Return (x, y) of the center of cell containing provided text 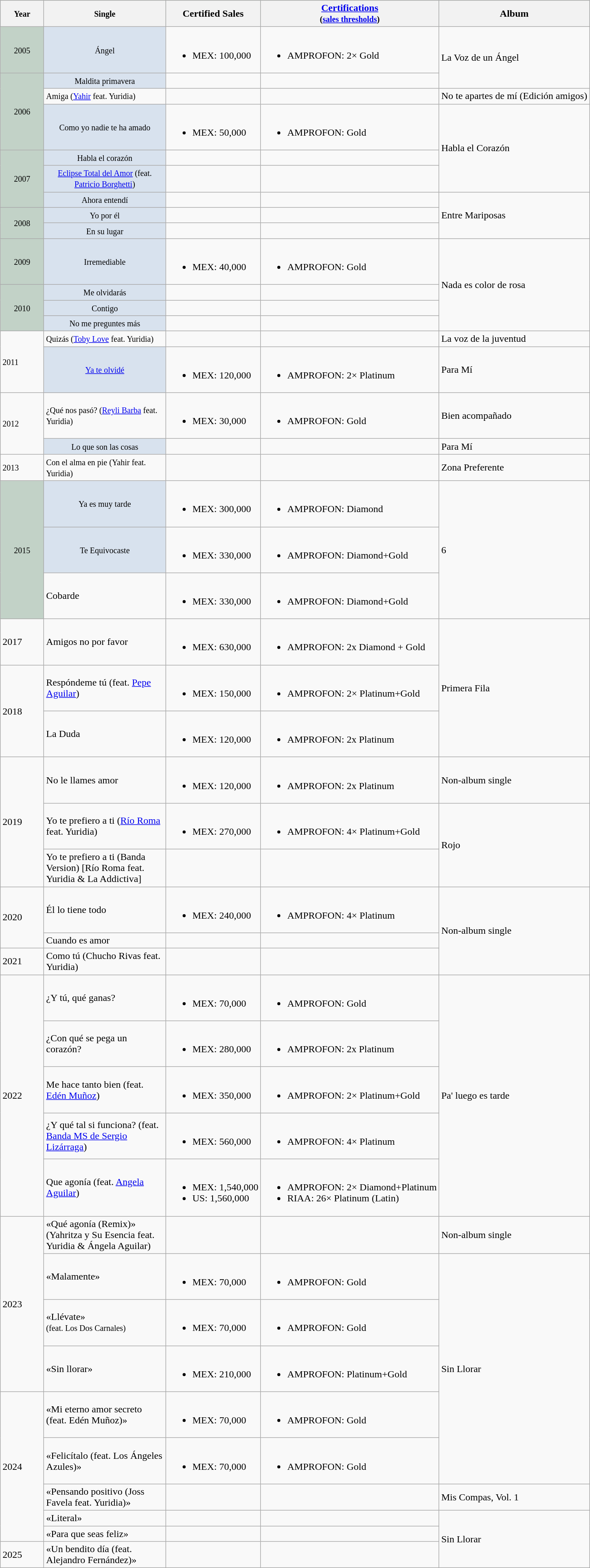
Ya te olvidé (105, 370)
MEX: 150,000 (213, 688)
No me preguntes más (105, 323)
MEX: 350,000 (213, 1090)
MEX: 100,000 (213, 50)
Ahora entendí (105, 200)
2012 (22, 424)
Yo te prefiero a ti (Banda Version) [Río Roma feat. Yuridia & La Addictiva] (105, 868)
MEX: 280,000 (213, 1044)
Amigos no por favor (105, 642)
2023 (22, 1304)
Habla el Corazón (514, 148)
Ángel (105, 50)
No le llames amor (105, 780)
Certified Sales (213, 14)
2017 (22, 642)
Que agonía (feat. Angela Aguilar) (105, 1188)
Contigo (105, 308)
MEX: 30,000 (213, 416)
Mis Compas, Vol. 1 (514, 1497)
«Qué agonía (Remix)»(Yahritza y Su Esencia feat. Yuridia & Ángela Aguilar) (105, 1235)
Respóndeme tú (feat. Pepe Aguilar) (105, 688)
Entre Mariposas (514, 215)
Ya es muy tarde (105, 504)
Bien acompañado (514, 416)
¿Y tú, qué ganas? (105, 998)
Amiga (Yahir feat. Yuridia) (105, 96)
Quizás (Toby Love feat. Yuridia) (105, 339)
AMPROFON: 4× Platinum+Gold (350, 826)
MEX: 40,000 (213, 262)
«Un bendito día (feat. Alejandro Fernández)» (105, 1555)
Certifications(sales thresholds) (350, 14)
Te Equivocaste (105, 550)
«Felicítalo (feat. Los Ángeles Azules)» (105, 1461)
Single (105, 14)
2011 (22, 362)
2005 (22, 50)
En su lugar (105, 231)
2025 (22, 1555)
Nada es color de rosa (514, 284)
MEX: 630,000 (213, 642)
2019 (22, 822)
¿Y qué tal si funciona? (feat. Banda MS de Sergio Lizárraga) (105, 1136)
AMPROFON: Platinum+Gold (350, 1369)
«Pensando positivo (Joss Favela feat. Yuridia)» (105, 1497)
Yo por él (105, 215)
2015 (22, 550)
MEX: 560,000 (213, 1136)
MEX: 210,000 (213, 1369)
Me olvidarás (105, 292)
¿Qué nos pasó? (Reyli Barba feat. Yuridia) (105, 416)
2013 (22, 468)
AMPROFON: 2x Diamond + Gold (350, 642)
2008 (22, 223)
AMPROFON: Diamond (350, 504)
No te apartes de mí (Edición amigos) (514, 96)
2010 (22, 308)
2021 (22, 961)
Como tú (Chucho Rivas feat. Yuridia) (105, 961)
Zona Preferente (514, 468)
«Malamente» (105, 1277)
Cuando es amor (105, 941)
Yo te prefiero a ti (Río Roma feat. Yuridia) (105, 826)
La Duda (105, 734)
2020 (22, 917)
«Sin llorar» (105, 1369)
2007 (22, 178)
2009 (22, 262)
«Literal» (105, 1518)
Él lo tiene todo (105, 909)
2018 (22, 711)
MEX: 270,000 (213, 826)
Habla el corazón (105, 158)
Year (22, 14)
Irremediable (105, 262)
2022 (22, 1095)
Eclipse Total del Amor (feat. Patricio Borghetti) (105, 178)
«Mi eterno amor secreto (feat. Edén Muñoz)» (105, 1414)
¿Con qué se pega un corazón? (105, 1044)
AMPROFON: 2× Platinum (350, 370)
«Para que seas feliz» (105, 1534)
Maldita primavera (105, 81)
La voz de la juventud (514, 339)
Lo que son las cosas (105, 446)
6 (514, 550)
Con el alma en pie (Yahir feat. Yuridia) (105, 468)
Album (514, 14)
MEX: 240,000 (213, 909)
Pa' luego es tarde (514, 1095)
MEX: 1,540,000US: 1,560,000 (213, 1188)
MEX: 300,000 (213, 504)
Primera Fila (514, 688)
Me hace tanto bien (feat. Edén Muñoz) (105, 1090)
La Voz de un Ángel (514, 58)
AMPROFON: 2× Diamond+PlatinumRIAA: 26× Platinum (Latin) (350, 1188)
2006 (22, 112)
Cobarde (105, 596)
Como yo nadie te ha amado (105, 127)
Rojo (514, 845)
«Llévate»(feat. Los Dos Carnales) (105, 1322)
AMPROFON: 2× Gold (350, 50)
MEX: 50,000 (213, 127)
2024 (22, 1467)
